Return [x, y] of the center of cell containing provided text 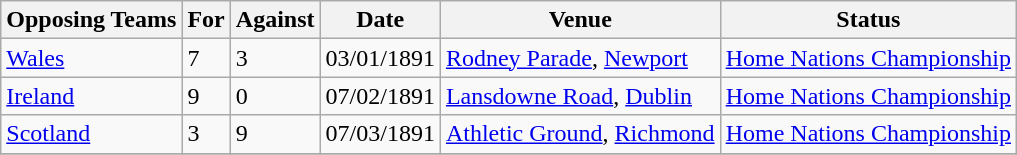
Scotland [92, 134]
For [206, 20]
Lansdowne Road, Dublin [580, 96]
Date [380, 20]
Opposing Teams [92, 20]
Against [275, 20]
07/03/1891 [380, 134]
0 [275, 96]
Venue [580, 20]
07/02/1891 [380, 96]
03/01/1891 [380, 58]
Status [868, 20]
Athletic Ground, Richmond [580, 134]
Rodney Parade, Newport [580, 58]
Wales [92, 58]
7 [206, 58]
Ireland [92, 96]
